Locate the cell with the specified text and output its (X, Y) center coordinate. 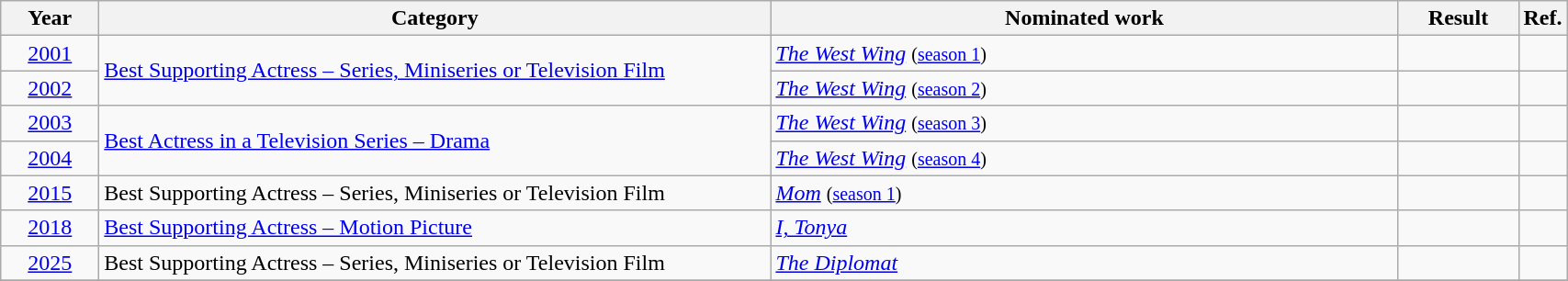
Best Actress in a Television Series – Drama (435, 140)
Result (1459, 18)
2025 (50, 263)
2003 (50, 123)
Category (435, 18)
2004 (50, 158)
Year (50, 18)
2018 (50, 228)
I, Tonya (1084, 228)
The West Wing (season 2) (1084, 88)
The Diplomat (1084, 263)
2002 (50, 88)
Best Supporting Actress – Motion Picture (435, 228)
The West Wing (season 3) (1084, 123)
2015 (50, 193)
The West Wing (season 4) (1084, 158)
The West Wing (season 1) (1084, 53)
Ref. (1543, 18)
Nominated work (1084, 18)
2001 (50, 53)
Mom (season 1) (1084, 193)
